Find where the given text appears and provide that cell's center as (x, y) coordinate. 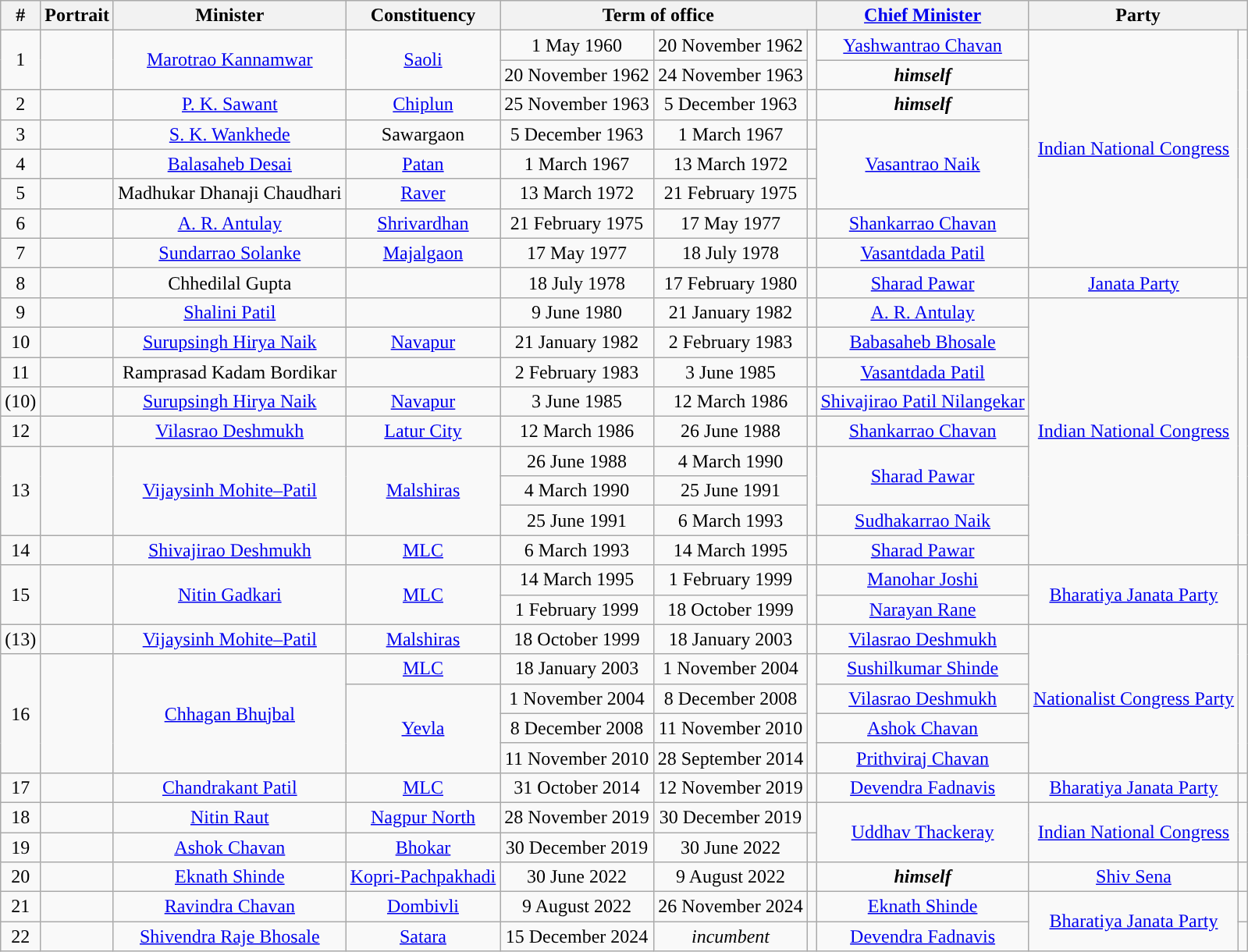
15 (20, 595)
13 (20, 491)
(10) (20, 402)
Kopri-Pachpakhadi (423, 877)
Saoli (423, 60)
Chandrakant Patil (229, 787)
P. K. Sawant (229, 105)
26 November 2024 (731, 907)
Sushilkumar Shinde (923, 669)
Shrivardhan (423, 223)
11 (20, 372)
# (20, 16)
20 (20, 877)
Shalini Patil (229, 312)
Nagpur North (423, 817)
3 (20, 134)
4 (20, 164)
Janata Party (1133, 282)
Marotrao Kannamwar (229, 60)
28 November 2019 (577, 817)
Yashwantrao Chavan (923, 45)
Minister (229, 16)
21 (20, 907)
Sundarrao Solanke (229, 253)
Nitin Raut (229, 817)
25 November 1963 (577, 105)
Bhokar (423, 847)
Latur City (423, 432)
Chhedilal Gupta (229, 282)
Ravindra Chavan (229, 907)
Chief Minister (923, 16)
Babasaheb Bhosale (923, 342)
18 (20, 817)
8 (20, 282)
17 February 1980 (731, 282)
12 November 2019 (731, 787)
Shivajirao Patil Nilangekar (923, 402)
Raver (423, 194)
12 (20, 432)
Constituency (423, 16)
Shivajirao Deshmukh (229, 550)
5 (20, 194)
1 (20, 60)
(13) (20, 639)
Sawargaon (423, 134)
Patan (423, 164)
Vasantrao Naik (923, 164)
Sudhakarrao Naik (923, 520)
Uddhav Thackeray (923, 832)
Madhukar Dhanaji Chaudhari (229, 194)
10 (20, 342)
Party (1138, 16)
1 May 1960 (577, 45)
Shivendra Raje Bhosale (229, 936)
7 (20, 253)
Narayan Rane (923, 609)
Nationalist Congress Party (1133, 698)
17 (20, 787)
Yevla (423, 728)
Dombivli (423, 907)
Manohar Joshi (923, 580)
2 (20, 105)
9 June 1980 (577, 312)
Nitin Gadkari (229, 595)
Balasaheb Desai (229, 164)
31 October 2014 (577, 787)
14 (20, 550)
22 (20, 936)
19 (20, 847)
S. K. Wankhede (229, 134)
Satara (423, 936)
Chhagan Bhujbal (229, 713)
Ramprasad Kadam Bordikar (229, 372)
Chiplun (423, 105)
Majalgaon (423, 253)
incumbent (731, 936)
16 (20, 713)
24 November 1963 (731, 75)
15 December 2024 (577, 936)
Portrait (77, 16)
9 (20, 312)
Prithviraj Chavan (923, 758)
6 (20, 223)
Term of office (659, 16)
Shiv Sena (1133, 877)
28 September 2014 (731, 758)
